Locate the cell with the specified text and output its [X, Y] center coordinate. 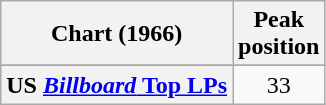
Chart (1966) [117, 34]
US Billboard Top LPs [117, 85]
33 [279, 85]
Peakposition [279, 34]
